Find where the given text appears and provide that cell's center as (x, y) coordinate. 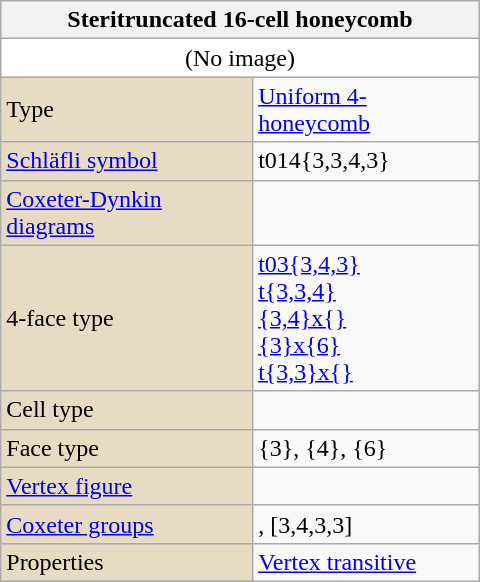
Coxeter-Dynkin diagrams (127, 212)
Vertex figure (127, 486)
Type (127, 110)
(No image) (240, 58)
, [3,4,3,3] (366, 524)
t014{3,3,4,3} (366, 161)
4-face type (127, 318)
t03{3,4,3}t{3,3,4}{3,4}x{}{3}x{6}t{3,3}x{} (366, 318)
Face type (127, 448)
Cell type (127, 410)
Vertex transitive (366, 562)
Schläfli symbol (127, 161)
Steritruncated 16-cell honeycomb (240, 20)
Properties (127, 562)
{3}, {4}, {6} (366, 448)
Coxeter groups (127, 524)
Uniform 4-honeycomb (366, 110)
